Provide the [X, Y] coordinate of the cell's center where the given text is located.  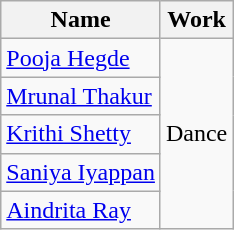
Work [196, 20]
Saniya Iyappan [81, 172]
Mrunal Thakur [81, 96]
Aindrita Ray [81, 210]
Krithi Shetty [81, 134]
Dance [196, 134]
Pooja Hegde [81, 58]
Name [81, 20]
